Determine the (X, Y) coordinate at the center of the cell enclosing the given text.  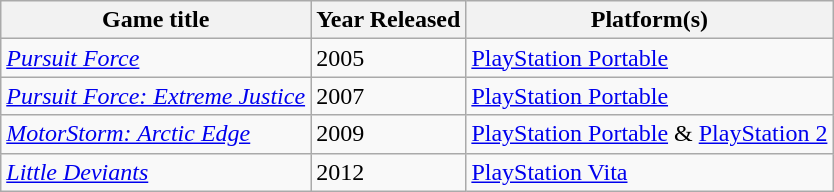
Game title (156, 20)
Pursuit Force: Extreme Justice (156, 96)
MotorStorm: Arctic Edge (156, 134)
2007 (388, 96)
PlayStation Portable & PlayStation 2 (650, 134)
Year Released (388, 20)
Platform(s) (650, 20)
2005 (388, 58)
Little Deviants (156, 172)
PlayStation Vita (650, 172)
2012 (388, 172)
2009 (388, 134)
Pursuit Force (156, 58)
